From the cell containing the given text, extract its center point as (X, Y) coordinate. 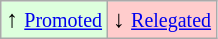
↑ Promoted (54, 20)
↓ Relegated (162, 20)
